Extract the (X, Y) coordinate from the center of the cell holding the provided text.  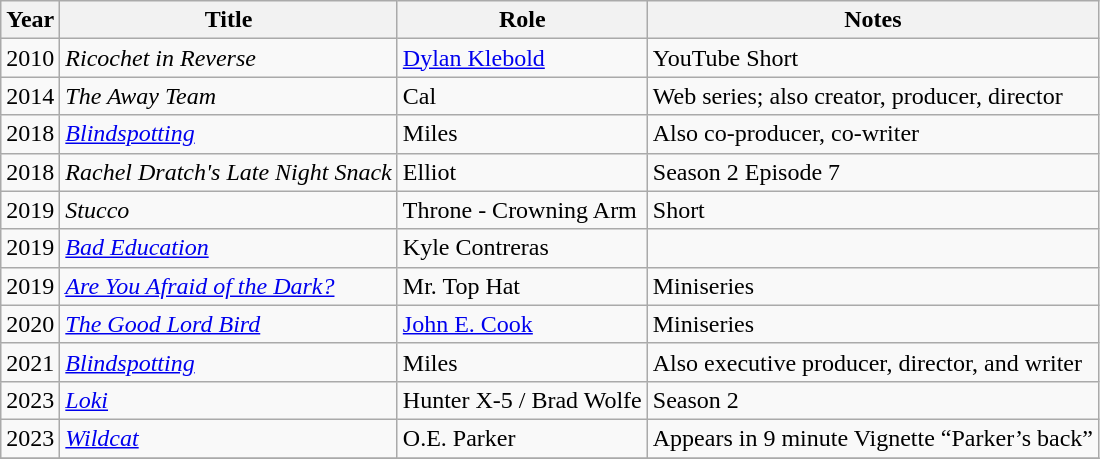
Year (30, 20)
O.E. Parker (522, 438)
Ricochet in Reverse (228, 58)
2020 (30, 324)
YouTube Short (872, 58)
Cal (522, 96)
Role (522, 20)
The Away Team (228, 96)
Also co-producer, co-writer (872, 134)
Also executive producer, director, and writer (872, 362)
Loki (228, 400)
2014 (30, 96)
Wildcat (228, 438)
Throne - Crowning Arm (522, 210)
Title (228, 20)
Mr. Top Hat (522, 286)
Bad Education (228, 248)
Are You Afraid of the Dark? (228, 286)
Short (872, 210)
Web series; also creator, producer, director (872, 96)
Stucco (228, 210)
Season 2 Episode 7 (872, 172)
Kyle Contreras (522, 248)
John E. Cook (522, 324)
Appears in 9 minute Vignette “Parker’s back” (872, 438)
Season 2 (872, 400)
Dylan Klebold (522, 58)
Rachel Dratch's Late Night Snack (228, 172)
Elliot (522, 172)
2021 (30, 362)
The Good Lord Bird (228, 324)
Notes (872, 20)
2010 (30, 58)
Hunter X-5 / Brad Wolfe (522, 400)
